Return the [X, Y] coordinate for the center point of the cell that contains the specified text.  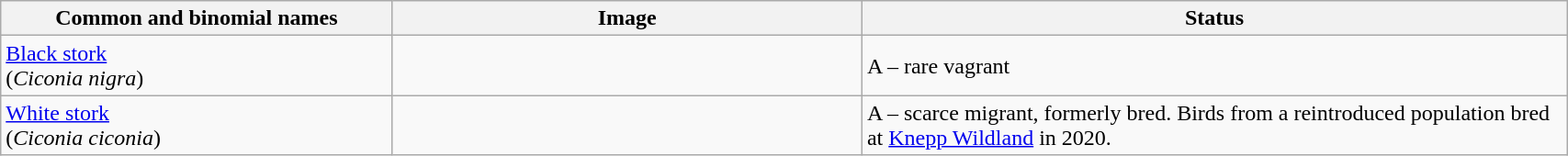
Black stork(Ciconia nigra) [197, 66]
A – rare vagrant [1214, 66]
A – scarce migrant, formerly bred. Birds from a reintroduced population bred at Knepp Wildland in 2020. [1214, 125]
Common and binomial names [197, 18]
Status [1214, 18]
White stork(Ciconia ciconia) [197, 125]
Image [626, 18]
